Provide the [x, y] coordinate of the cell's center where the given text is located.  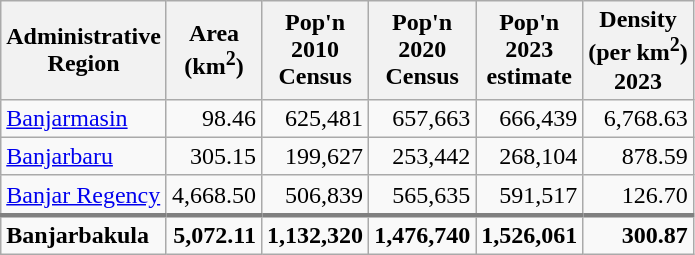
AdministrativeRegion [84, 50]
199,627 [316, 156]
Density(per km2)2023 [638, 50]
98.46 [214, 118]
253,442 [422, 156]
625,481 [316, 118]
Pop'n2023estimate [530, 50]
305.15 [214, 156]
878.59 [638, 156]
Pop'n2010Census [316, 50]
666,439 [530, 118]
506,839 [316, 195]
5,072.11 [214, 235]
657,663 [422, 118]
Banjar Regency [84, 195]
565,635 [422, 195]
300.87 [638, 235]
6,768.63 [638, 118]
1,526,061 [530, 235]
Banjarbaru [84, 156]
Banjarbakula [84, 235]
Area(km2) [214, 50]
126.70 [638, 195]
Banjarmasin [84, 118]
1,476,740 [422, 235]
4,668.50 [214, 195]
Pop'n2020Census [422, 50]
1,132,320 [316, 235]
591,517 [530, 195]
268,104 [530, 156]
